Locate the cell with the specified text and output its (X, Y) center coordinate. 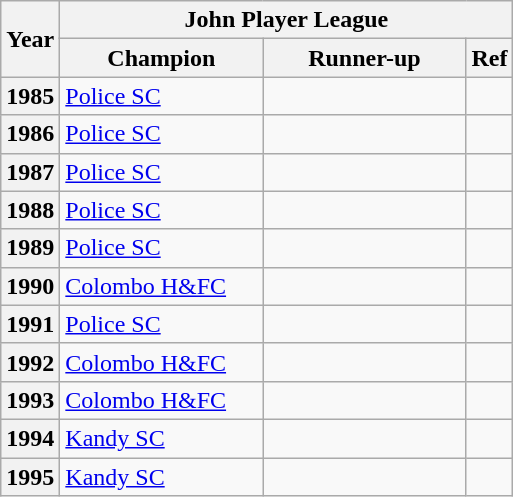
1986 (30, 134)
1988 (30, 210)
1989 (30, 248)
John Player League (286, 20)
1987 (30, 172)
1985 (30, 96)
1993 (30, 400)
1990 (30, 286)
Runner-up (364, 58)
Ref (490, 58)
Year (30, 39)
Champion (162, 58)
1995 (30, 477)
1994 (30, 438)
1991 (30, 324)
1992 (30, 362)
